Output the (X, Y) coordinate of the center of the cell containing the given text.  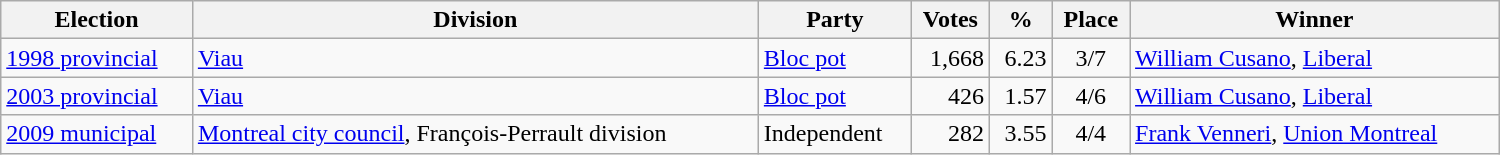
1,668 (950, 58)
Montreal city council, François-Perrault division (475, 134)
6.23 (1020, 58)
3/7 (1091, 58)
2009 municipal (97, 134)
Winner (1315, 20)
4/4 (1091, 134)
426 (950, 96)
4/6 (1091, 96)
Independent (834, 134)
Place (1091, 20)
% (1020, 20)
Votes (950, 20)
3.55 (1020, 134)
Frank Venneri, Union Montreal (1315, 134)
Election (97, 20)
Party (834, 20)
Division (475, 20)
1.57 (1020, 96)
1998 provincial (97, 58)
282 (950, 134)
2003 provincial (97, 96)
